Extract the [x, y] coordinate from the center of the cell holding the provided text.  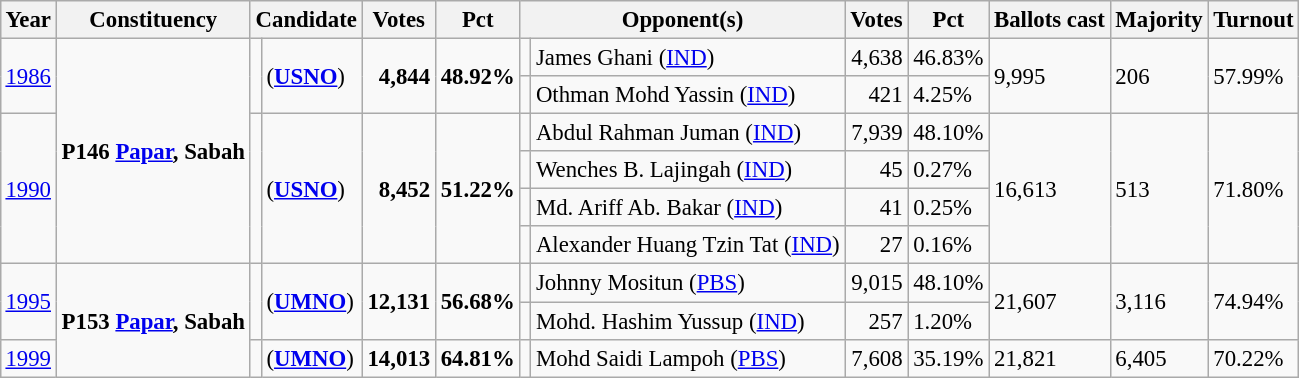
45 [876, 170]
48.92% [478, 76]
Ballots cast [1050, 20]
21,607 [1050, 302]
12,131 [398, 302]
9,995 [1050, 76]
4,844 [398, 76]
14,013 [398, 358]
46.83% [948, 57]
57.99% [1254, 76]
64.81% [478, 358]
Constituency [153, 20]
1999 [28, 358]
Abdul Rahman Juman (IND) [688, 133]
35.19% [948, 358]
0.27% [948, 170]
16,613 [1050, 189]
1995 [28, 302]
513 [1159, 189]
Candidate [306, 20]
51.22% [478, 189]
9,015 [876, 283]
Mohd. Hashim Yussup (IND) [688, 321]
74.94% [1254, 302]
Turnout [1254, 20]
41 [876, 208]
P153 Papar, Sabah [153, 320]
4,638 [876, 57]
71.80% [1254, 189]
James Ghani (IND) [688, 57]
206 [1159, 76]
Mohd Saidi Lampoh (PBS) [688, 358]
Year [28, 20]
Alexander Huang Tzin Tat (IND) [688, 245]
56.68% [478, 302]
7,939 [876, 133]
421 [876, 95]
P146 Papar, Sabah [153, 151]
70.22% [1254, 358]
27 [876, 245]
1986 [28, 76]
Md. Ariff Ab. Bakar (IND) [688, 208]
Othman Mohd Yassin (IND) [688, 95]
1.20% [948, 321]
8,452 [398, 189]
4.25% [948, 95]
0.16% [948, 245]
257 [876, 321]
0.25% [948, 208]
7,608 [876, 358]
21,821 [1050, 358]
Wenches B. Lajingah (IND) [688, 170]
1990 [28, 189]
Opponent(s) [682, 20]
3,116 [1159, 302]
Johnny Mositun (PBS) [688, 283]
Majority [1159, 20]
6,405 [1159, 358]
